From the cell containing the given text, extract its center point as (x, y) coordinate. 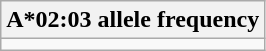
A*02:03 allele frequency (133, 20)
